Capture the cell that displays the provided text and extract its [x, y] central coordinate. 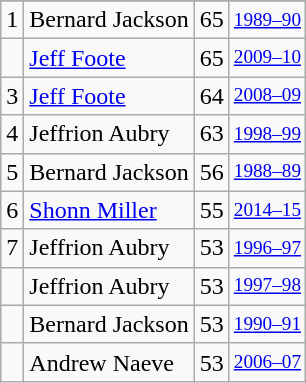
1 [12, 20]
1998–99 [267, 134]
4 [12, 134]
7 [12, 248]
2008–09 [267, 96]
2014–15 [267, 210]
1990–91 [267, 324]
5 [12, 172]
1997–98 [267, 286]
64 [212, 96]
3 [12, 96]
1988–89 [267, 172]
Andrew Naeve [109, 362]
2009–10 [267, 58]
6 [12, 210]
Shonn Miller [109, 210]
2006–07 [267, 362]
55 [212, 210]
56 [212, 172]
63 [212, 134]
1996–97 [267, 248]
1989–90 [267, 20]
